Extract the (x, y) coordinate from the center of the cell holding the provided text.  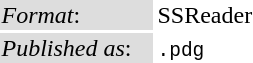
Format: (76, 15)
Published as: (76, 48)
